Pinpoint the cell where the given text exists, returning its (X, Y) midpoint coordinate. 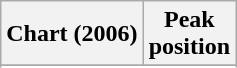
Chart (2006) (72, 34)
Peakposition (189, 34)
